Identify which cell holds the provided text, then report its [x, y] central coordinate. 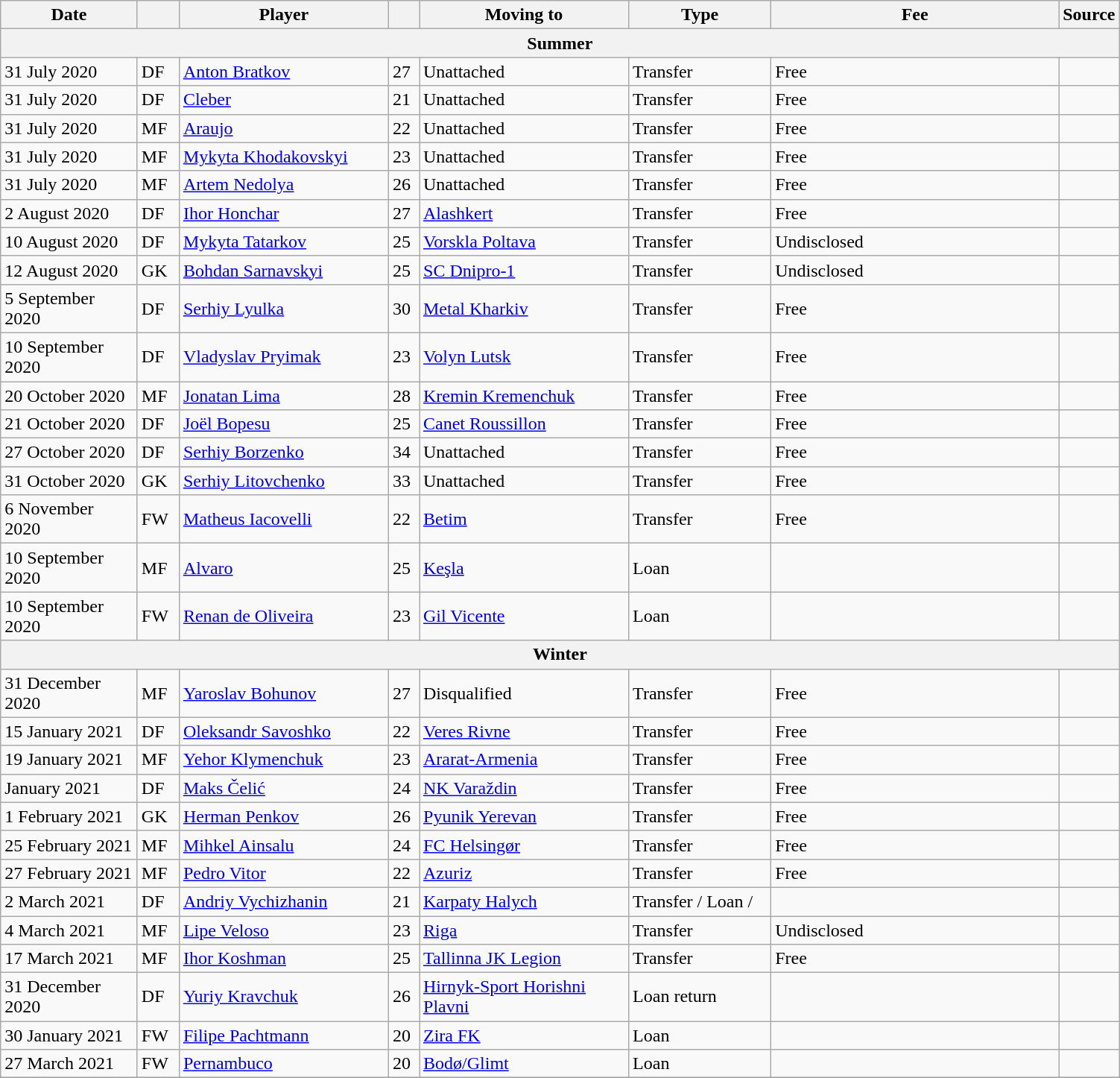
Keşla [523, 568]
Renan de Oliveira [283, 616]
28 [404, 396]
Araujo [283, 128]
Moving to [523, 15]
Winter [560, 655]
Lipe Veloso [283, 930]
2 March 2021 [69, 901]
Player [283, 15]
2 August 2020 [69, 213]
12 August 2020 [69, 270]
Veres Rivne [523, 731]
Filipe Pachtmann [283, 1036]
Ararat-Armenia [523, 760]
Hirnyk-Sport Horishni Plavni [523, 997]
Yaroslav Bohunov [283, 693]
FC Helsingør [523, 845]
17 March 2021 [69, 959]
Herman Penkov [283, 816]
Yuriy Kravchuk [283, 997]
Vorskla Poltava [523, 242]
Riga [523, 930]
Bohdan Sarnavskyi [283, 270]
5 September 2020 [69, 309]
Artem Nedolya [283, 185]
Transfer / Loan / [700, 901]
Pernambuco [283, 1064]
Zira FK [523, 1036]
Andriy Vychizhanin [283, 901]
Karpaty Halych [523, 901]
4 March 2021 [69, 930]
Volyn Lutsk [523, 356]
19 January 2021 [69, 760]
Ihor Honchar [283, 213]
Serhiy Borzenko [283, 453]
31 October 2020 [69, 481]
20 October 2020 [69, 396]
Date [69, 15]
30 [404, 309]
Jonatan Lima [283, 396]
27 March 2021 [69, 1064]
Mykyta Khodakovskyi [283, 157]
Yehor Klymenchuk [283, 760]
Bodø/Glimt [523, 1064]
Mihkel Ainsalu [283, 845]
27 October 2020 [69, 453]
Betim [523, 519]
6 November 2020 [69, 519]
30 January 2021 [69, 1036]
21 October 2020 [69, 424]
10 August 2020 [69, 242]
Azuriz [523, 873]
25 February 2021 [69, 845]
Pyunik Yerevan [523, 816]
Joël Bopesu [283, 424]
34 [404, 453]
Summer [560, 43]
SC Dnipro-1 [523, 270]
Vladyslav Pryimak [283, 356]
Disqualified [523, 693]
Maks Čelić [283, 788]
Canet Roussillon [523, 424]
Serhiy Litovchenko [283, 481]
January 2021 [69, 788]
Cleber [283, 100]
1 February 2021 [69, 816]
Type [700, 15]
Gil Vicente [523, 616]
Ihor Koshman [283, 959]
Pedro Vitor [283, 873]
Matheus Iacovelli [283, 519]
Tallinna JK Legion [523, 959]
NK Varaždin [523, 788]
Kremin Kremenchuk [523, 396]
15 January 2021 [69, 731]
Loan return [700, 997]
Alashkert [523, 213]
Mykyta Tatarkov [283, 242]
Source [1089, 15]
Serhiy Lyulka [283, 309]
33 [404, 481]
Anton Bratkov [283, 72]
27 February 2021 [69, 873]
Alvaro [283, 568]
Metal Kharkiv [523, 309]
Oleksandr Savoshko [283, 731]
Fee [915, 15]
